Locate the cell with the specified text and output its [x, y] center coordinate. 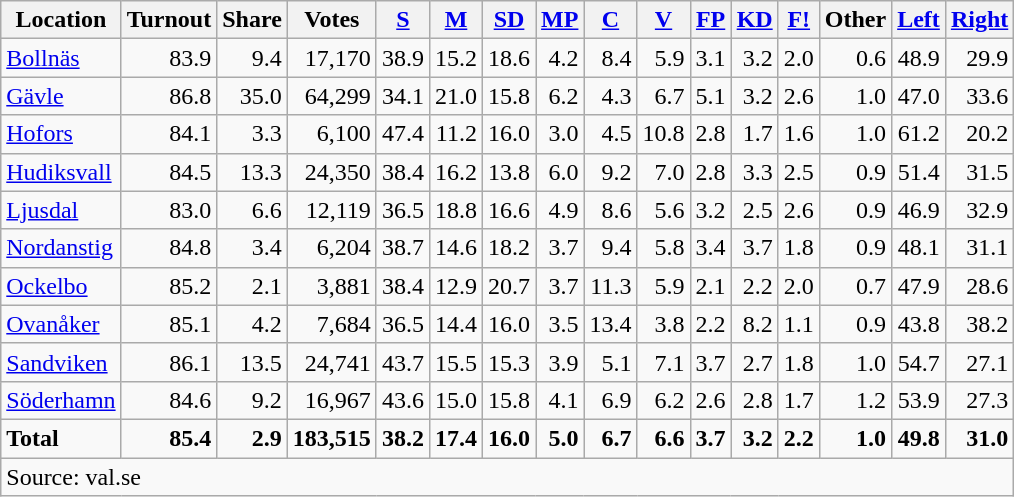
18.8 [456, 210]
31.1 [979, 248]
Gävle [61, 96]
13.5 [252, 362]
21.0 [456, 96]
Hudiksvall [61, 172]
61.2 [919, 134]
0.6 [855, 58]
33.6 [979, 96]
31.5 [979, 172]
1.1 [798, 324]
24,741 [332, 362]
3,881 [332, 286]
Sandviken [61, 362]
Other [855, 20]
51.4 [919, 172]
5.6 [664, 210]
3.8 [664, 324]
46.9 [919, 210]
17.4 [456, 438]
12.9 [456, 286]
5.0 [560, 438]
64,299 [332, 96]
48.9 [919, 58]
Total [61, 438]
Left [919, 20]
13.3 [252, 172]
8.6 [610, 210]
11.2 [456, 134]
85.2 [169, 286]
6,204 [332, 248]
54.7 [919, 362]
27.3 [979, 400]
Share [252, 20]
3.0 [560, 134]
47.9 [919, 286]
38.7 [402, 248]
20.7 [510, 286]
14.6 [456, 248]
6.0 [560, 172]
48.1 [919, 248]
7,684 [332, 324]
4.1 [560, 400]
Votes [332, 20]
Söderhamn [61, 400]
83.0 [169, 210]
MP [560, 20]
84.6 [169, 400]
24,350 [332, 172]
3.5 [560, 324]
Ljusdal [61, 210]
15.2 [456, 58]
85.4 [169, 438]
KD [754, 20]
5.8 [664, 248]
85.1 [169, 324]
10.8 [664, 134]
38.9 [402, 58]
13.8 [510, 172]
Bollnäs [61, 58]
Source: val.se [508, 477]
47.4 [402, 134]
17,170 [332, 58]
16,967 [332, 400]
16.2 [456, 172]
84.8 [169, 248]
S [402, 20]
Hofors [61, 134]
86.8 [169, 96]
2.9 [252, 438]
28.6 [979, 286]
86.1 [169, 362]
43.7 [402, 362]
6,100 [332, 134]
15.3 [510, 362]
12,119 [332, 210]
4.9 [560, 210]
7.0 [664, 172]
4.3 [610, 96]
7.1 [664, 362]
183,515 [332, 438]
Nordanstig [61, 248]
31.0 [979, 438]
Right [979, 20]
1.2 [855, 400]
15.5 [456, 362]
18.6 [510, 58]
34.1 [402, 96]
27.1 [979, 362]
C [610, 20]
43.6 [402, 400]
V [664, 20]
84.1 [169, 134]
16.6 [510, 210]
35.0 [252, 96]
8.2 [754, 324]
32.9 [979, 210]
Location [61, 20]
53.9 [919, 400]
6.9 [610, 400]
1.6 [798, 134]
20.2 [979, 134]
2.7 [754, 362]
M [456, 20]
47.0 [919, 96]
Turnout [169, 20]
84.5 [169, 172]
4.5 [610, 134]
11.3 [610, 286]
43.8 [919, 324]
FP [710, 20]
8.4 [610, 58]
83.9 [169, 58]
0.7 [855, 286]
29.9 [979, 58]
Ovanåker [61, 324]
15.0 [456, 400]
F! [798, 20]
49.8 [919, 438]
SD [510, 20]
3.9 [560, 362]
18.2 [510, 248]
14.4 [456, 324]
Ockelbo [61, 286]
13.4 [610, 324]
3.1 [710, 58]
